Output the (x, y) coordinate of the center of the cell containing the given text.  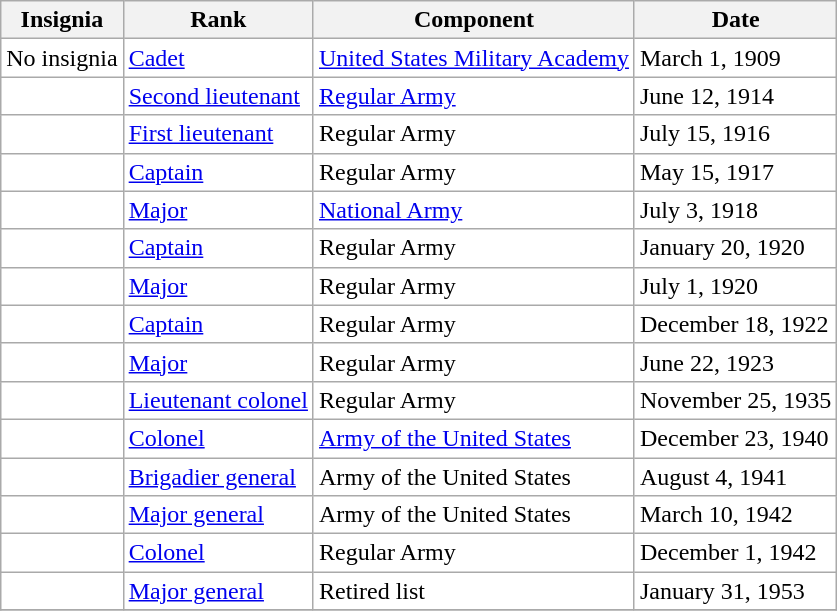
March 1, 1909 (735, 58)
May 15, 1917 (735, 172)
Date (735, 20)
Retired list (474, 591)
No insignia (62, 58)
First lieutenant (218, 134)
January 31, 1953 (735, 591)
Cadet (218, 58)
Component (474, 20)
March 10, 1942 (735, 515)
July 3, 1918 (735, 210)
Insignia (62, 20)
Lieutenant colonel (218, 400)
Rank (218, 20)
December 23, 1940 (735, 438)
August 4, 1941 (735, 477)
United States Military Academy (474, 58)
December 1, 1942 (735, 553)
July 15, 1916 (735, 134)
June 22, 1923 (735, 362)
January 20, 1920 (735, 248)
June 12, 1914 (735, 96)
July 1, 1920 (735, 286)
November 25, 1935 (735, 400)
Second lieutenant (218, 96)
National Army (474, 210)
Brigadier general (218, 477)
December 18, 1922 (735, 324)
